Search for the cell housing the specified text and yield its (X, Y) center coordinate. 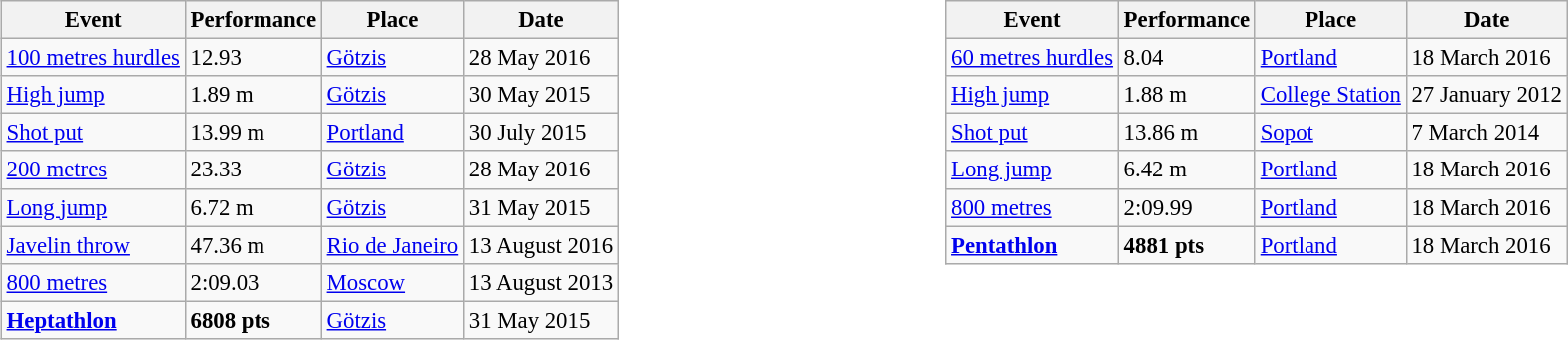
7 March 2014 (1487, 133)
1.89 m (254, 95)
Sopot (1330, 133)
Moscow (392, 282)
13 August 2013 (541, 282)
13.86 m (1186, 133)
100 metres hurdles (93, 58)
6.42 m (1186, 170)
Rio de Janeiro (392, 245)
23.33 (254, 170)
College Station (1330, 95)
4881 pts (1186, 245)
13 August 2016 (541, 245)
200 metres (93, 170)
47.36 m (254, 245)
6808 pts (254, 320)
13.99 m (254, 133)
8.04 (1186, 58)
12.93 (254, 58)
6.72 m (254, 207)
27 January 2012 (1487, 95)
Heptathlon (93, 320)
Javelin throw (93, 245)
1.88 m (1186, 95)
30 May 2015 (541, 95)
2:09.03 (254, 282)
Pentathlon (1032, 245)
2:09.99 (1186, 207)
30 July 2015 (541, 133)
60 metres hurdles (1032, 58)
